Pinpoint the cell where the given text exists, returning its (X, Y) midpoint coordinate. 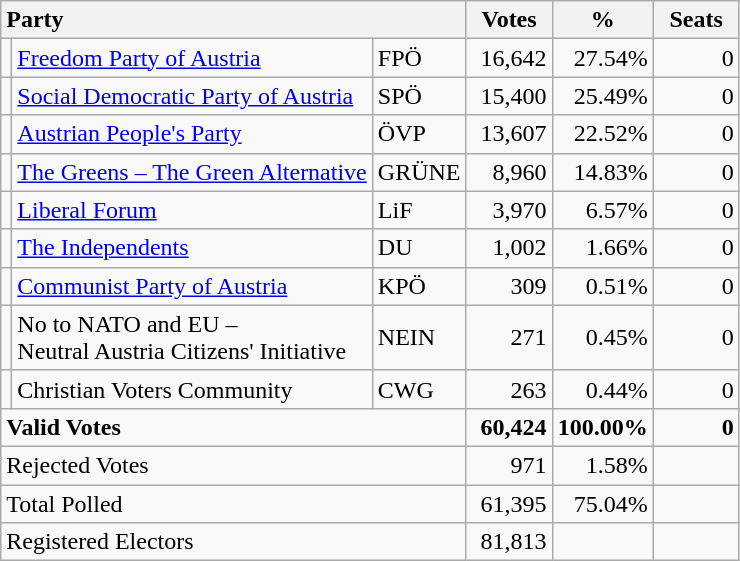
25.49% (602, 96)
81,813 (509, 542)
Communist Party of Austria (192, 286)
Social Democratic Party of Austria (192, 96)
16,642 (509, 58)
Christian Voters Community (192, 389)
13,607 (509, 134)
271 (509, 338)
Party (234, 20)
Total Polled (234, 503)
263 (509, 389)
3,970 (509, 210)
0.44% (602, 389)
14.83% (602, 172)
Valid Votes (234, 427)
Rejected Votes (234, 465)
75.04% (602, 503)
22.52% (602, 134)
Registered Electors (234, 542)
KPÖ (419, 286)
Freedom Party of Austria (192, 58)
FPÖ (419, 58)
% (602, 20)
LiF (419, 210)
NEIN (419, 338)
60,424 (509, 427)
SPÖ (419, 96)
CWG (419, 389)
1.58% (602, 465)
Votes (509, 20)
Austrian People's Party (192, 134)
Seats (696, 20)
8,960 (509, 172)
61,395 (509, 503)
The Independents (192, 248)
27.54% (602, 58)
The Greens – The Green Alternative (192, 172)
15,400 (509, 96)
971 (509, 465)
ÖVP (419, 134)
0.45% (602, 338)
GRÜNE (419, 172)
DU (419, 248)
1,002 (509, 248)
309 (509, 286)
No to NATO and EU –Neutral Austria Citizens' Initiative (192, 338)
6.57% (602, 210)
Liberal Forum (192, 210)
100.00% (602, 427)
1.66% (602, 248)
0.51% (602, 286)
